Locate the cell with the specified text and output its [x, y] center coordinate. 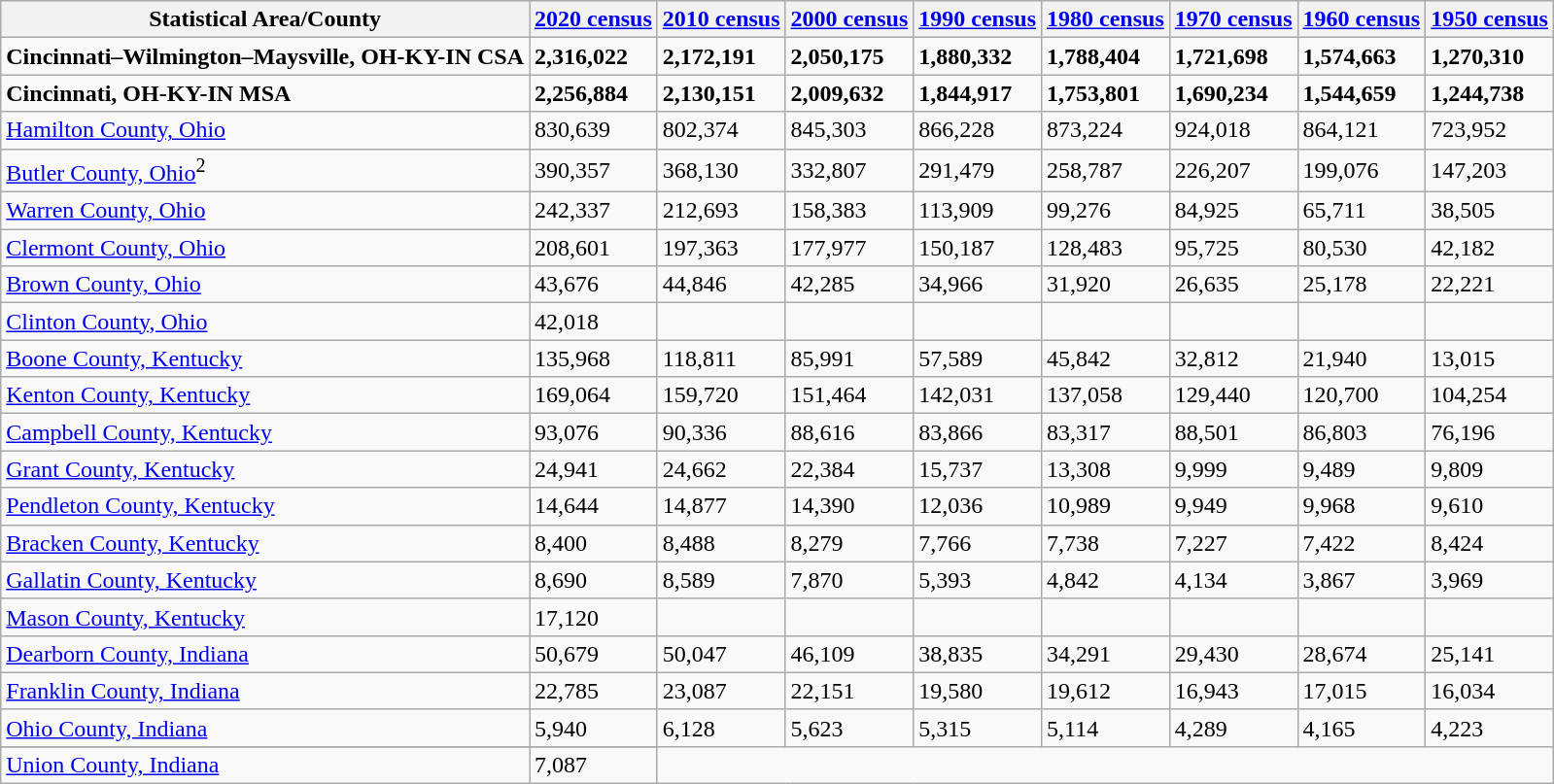
208,601 [594, 248]
76,196 [1490, 432]
88,616 [849, 432]
42,285 [849, 285]
17,120 [594, 617]
873,224 [1106, 130]
7,738 [1106, 543]
1950 census [1490, 19]
24,941 [594, 469]
57,589 [978, 358]
Butler County, Ohio2 [265, 171]
2,256,884 [594, 93]
Pendleton County, Kentucky [265, 506]
7,870 [849, 580]
83,317 [1106, 432]
150,187 [978, 248]
99,276 [1106, 211]
Ohio County, Indiana [265, 728]
9,968 [1362, 506]
1,270,310 [1490, 56]
95,725 [1233, 248]
14,390 [849, 506]
22,221 [1490, 285]
7,766 [978, 543]
137,058 [1106, 395]
Brown County, Ohio [265, 285]
Franklin County, Indiana [265, 691]
25,178 [1362, 285]
15,737 [978, 469]
42,018 [594, 322]
34,966 [978, 285]
2010 census [721, 19]
924,018 [1233, 130]
104,254 [1490, 395]
38,835 [978, 654]
142,031 [978, 395]
13,308 [1106, 469]
9,610 [1490, 506]
6,128 [721, 728]
80,530 [1362, 248]
31,920 [1106, 285]
16,034 [1490, 691]
8,690 [594, 580]
32,812 [1233, 358]
1,844,917 [978, 93]
88,501 [1233, 432]
44,846 [721, 285]
9,999 [1233, 469]
Statistical Area/County [265, 19]
21,940 [1362, 358]
8,279 [849, 543]
4,223 [1490, 728]
169,064 [594, 395]
7,087 [594, 765]
1,788,404 [1106, 56]
28,674 [1362, 654]
5,315 [978, 728]
1,753,801 [1106, 93]
1990 census [978, 19]
2000 census [849, 19]
Kenton County, Kentucky [265, 395]
291,479 [978, 171]
Bracken County, Kentucky [265, 543]
7,422 [1362, 543]
135,968 [594, 358]
1,880,332 [978, 56]
Dearborn County, Indiana [265, 654]
9,489 [1362, 469]
29,430 [1233, 654]
50,047 [721, 654]
128,483 [1106, 248]
368,130 [721, 171]
258,787 [1106, 171]
866,228 [978, 130]
50,679 [594, 654]
Union County, Indiana [265, 765]
Boone County, Kentucky [265, 358]
7,227 [1233, 543]
43,676 [594, 285]
22,384 [849, 469]
23,087 [721, 691]
8,488 [721, 543]
Grant County, Kentucky [265, 469]
8,400 [594, 543]
8,424 [1490, 543]
93,076 [594, 432]
Hamilton County, Ohio [265, 130]
242,337 [594, 211]
723,952 [1490, 130]
177,977 [849, 248]
2020 census [594, 19]
22,785 [594, 691]
Cincinnati–Wilmington–Maysville, OH-KY-IN CSA [265, 56]
Warren County, Ohio [265, 211]
86,803 [1362, 432]
2,172,191 [721, 56]
1960 census [1362, 19]
845,303 [849, 130]
22,151 [849, 691]
34,291 [1106, 654]
17,015 [1362, 691]
332,807 [849, 171]
129,440 [1233, 395]
3,969 [1490, 580]
42,182 [1490, 248]
864,121 [1362, 130]
25,141 [1490, 654]
5,940 [594, 728]
45,842 [1106, 358]
Cincinnati, OH-KY-IN MSA [265, 93]
5,114 [1106, 728]
14,644 [594, 506]
2,050,175 [849, 56]
12,036 [978, 506]
390,357 [594, 171]
4,289 [1233, 728]
197,363 [721, 248]
1,244,738 [1490, 93]
113,909 [978, 211]
151,464 [849, 395]
1,544,659 [1362, 93]
147,203 [1490, 171]
5,623 [849, 728]
1970 census [1233, 19]
19,612 [1106, 691]
212,693 [721, 211]
16,943 [1233, 691]
1,690,234 [1233, 93]
Mason County, Kentucky [265, 617]
2,316,022 [594, 56]
90,336 [721, 432]
8,589 [721, 580]
9,949 [1233, 506]
19,580 [978, 691]
13,015 [1490, 358]
85,991 [849, 358]
2,009,632 [849, 93]
5,393 [978, 580]
4,842 [1106, 580]
Gallatin County, Kentucky [265, 580]
1,574,663 [1362, 56]
46,109 [849, 654]
120,700 [1362, 395]
24,662 [721, 469]
158,383 [849, 211]
159,720 [721, 395]
14,877 [721, 506]
830,639 [594, 130]
4,134 [1233, 580]
38,505 [1490, 211]
3,867 [1362, 580]
Clinton County, Ohio [265, 322]
118,811 [721, 358]
4,165 [1362, 728]
199,076 [1362, 171]
226,207 [1233, 171]
Clermont County, Ohio [265, 248]
802,374 [721, 130]
65,711 [1362, 211]
26,635 [1233, 285]
83,866 [978, 432]
1980 census [1106, 19]
84,925 [1233, 211]
2,130,151 [721, 93]
9,809 [1490, 469]
10,989 [1106, 506]
1,721,698 [1233, 56]
Campbell County, Kentucky [265, 432]
